Return the [X, Y] coordinate for the center point of the cell that contains the specified text.  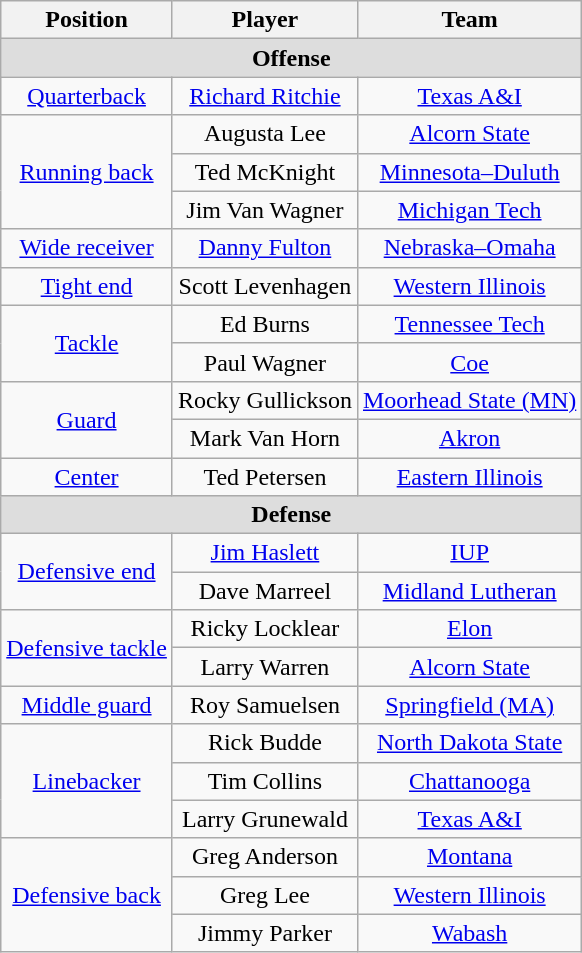
Tight end [87, 286]
Defense [292, 515]
Michigan Tech [469, 210]
Minnesota–Duluth [469, 172]
Richard Ritchie [264, 96]
Linebacker [87, 781]
Middle guard [87, 705]
Greg Lee [264, 895]
Augusta Lee [264, 134]
Guard [87, 419]
Springfield (MA) [469, 705]
Team [469, 20]
Offense [292, 58]
Midland Lutheran [469, 591]
Tackle [87, 343]
Player [264, 20]
Roy Samuelsen [264, 705]
Mark Van Horn [264, 438]
Paul Wagner [264, 362]
Quarterback [87, 96]
Defensive back [87, 895]
Coe [469, 362]
Running back [87, 172]
IUP [469, 553]
Eastern Illinois [469, 477]
Scott Levenhagen [264, 286]
Jim Van Wagner [264, 210]
Larry Warren [264, 667]
Tim Collins [264, 781]
Dave Marreel [264, 591]
Nebraska–Omaha [469, 248]
Elon [469, 629]
Wabash [469, 933]
Defensive end [87, 572]
Danny Fulton [264, 248]
Akron [469, 438]
Moorhead State (MN) [469, 400]
Ted Petersen [264, 477]
Tennessee Tech [469, 324]
Jim Haslett [264, 553]
North Dakota State [469, 743]
Position [87, 20]
Larry Grunewald [264, 819]
Greg Anderson [264, 857]
Center [87, 477]
Wide receiver [87, 248]
Ed Burns [264, 324]
Rocky Gullickson [264, 400]
Defensive tackle [87, 648]
Jimmy Parker [264, 933]
Ricky Locklear [264, 629]
Ted McKnight [264, 172]
Rick Budde [264, 743]
Montana [469, 857]
Chattanooga [469, 781]
